Provide the (x, y) coordinate of the cell's center where the given text is located.  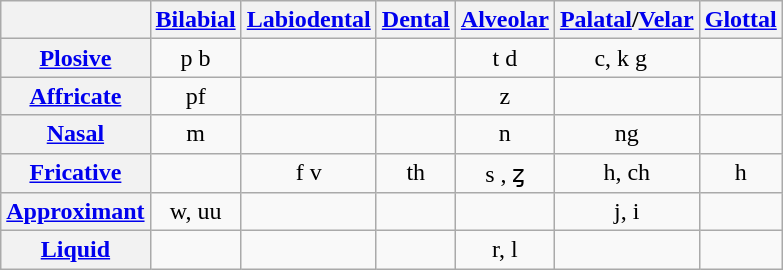
Labiodental (308, 20)
f v (308, 173)
Plosive (76, 58)
w, uu (196, 212)
s , ȥ (504, 173)
t d (504, 58)
Liquid (76, 250)
ng (626, 134)
Glottal (740, 20)
Bilabial (196, 20)
Affricate (76, 96)
Dental (416, 20)
z (504, 96)
Fricative (76, 173)
j, i (626, 212)
n (504, 134)
pf (196, 96)
Approximant (76, 212)
c, k g (626, 58)
Nasal (76, 134)
m (196, 134)
r, l (504, 250)
th (416, 173)
Alveolar (504, 20)
h (740, 173)
h, ch (626, 173)
Palatal/Velar (626, 20)
p b (196, 58)
